Detect which cell encompasses the target text, then output its [X, Y] center coordinate. 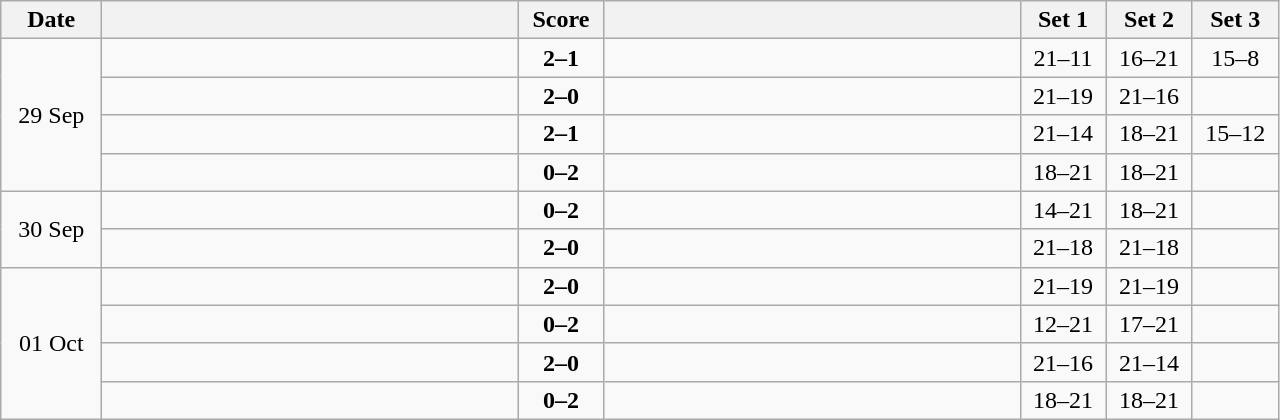
Score [561, 20]
14–21 [1063, 210]
16–21 [1149, 58]
17–21 [1149, 324]
30 Sep [52, 229]
29 Sep [52, 115]
15–12 [1235, 134]
Set 2 [1149, 20]
01 Oct [52, 343]
Set 1 [1063, 20]
Date [52, 20]
21–11 [1063, 58]
Set 3 [1235, 20]
15–8 [1235, 58]
12–21 [1063, 324]
